Provide the [x, y] coordinate of the cell's center where the given text is located.  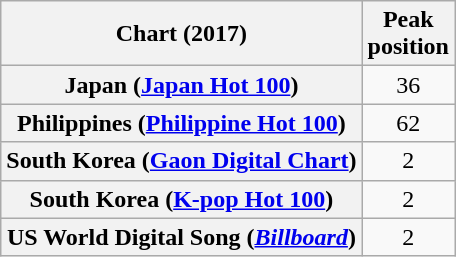
36 [408, 85]
Peakposition [408, 34]
South Korea (Gaon Digital Chart) [182, 161]
South Korea (K-pop Hot 100) [182, 199]
Japan (Japan Hot 100) [182, 85]
US World Digital Song (Billboard) [182, 237]
62 [408, 123]
Chart (2017) [182, 34]
Philippines (Philippine Hot 100) [182, 123]
